Return the [x, y] coordinate for the center point of the cell that contains the specified text.  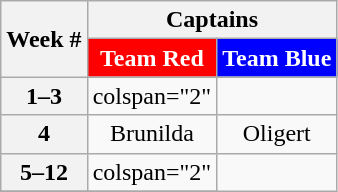
5–12 [44, 172]
1–3 [44, 96]
Team Blue [277, 58]
4 [44, 134]
Captains [212, 20]
Brunilda [152, 134]
Oligert [277, 134]
Team Red [152, 58]
Week # [44, 39]
